Determine the (X, Y) coordinate at the center of the cell enclosing the given text.  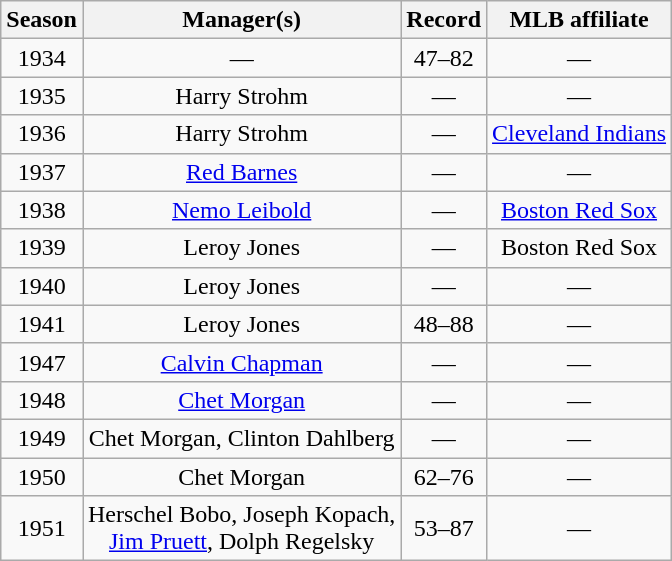
Chet Morgan, Clinton Dahlberg (241, 438)
1950 (42, 477)
Record (444, 20)
1949 (42, 438)
Calvin Chapman (241, 362)
62–76 (444, 477)
Manager(s) (241, 20)
1936 (42, 134)
1947 (42, 362)
1951 (42, 528)
Nemo Leibold (241, 210)
Cleveland Indians (580, 134)
53–87 (444, 528)
MLB affiliate (580, 20)
1948 (42, 400)
48–88 (444, 324)
1938 (42, 210)
Red Barnes (241, 172)
Herschel Bobo, Joseph Kopach,Jim Pruett, Dolph Regelsky (241, 528)
1939 (42, 248)
1941 (42, 324)
1934 (42, 58)
1937 (42, 172)
1935 (42, 96)
47–82 (444, 58)
Season (42, 20)
1940 (42, 286)
